Return (x, y) of the center of cell containing provided text 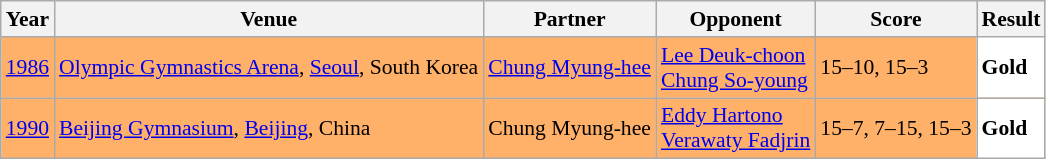
Opponent (736, 19)
Olympic Gymnastics Arena, Seoul, South Korea (268, 68)
Venue (268, 19)
1990 (28, 128)
15–10, 15–3 (896, 68)
Beijing Gymnasium, Beijing, China (268, 128)
Result (1012, 19)
Lee Deuk-choon Chung So-young (736, 68)
Year (28, 19)
15–7, 7–15, 15–3 (896, 128)
Eddy Hartono Verawaty Fadjrin (736, 128)
1986 (28, 68)
Score (896, 19)
Partner (570, 19)
